For the text-containing cell, return its midpoint in [x, y] coordinate format. 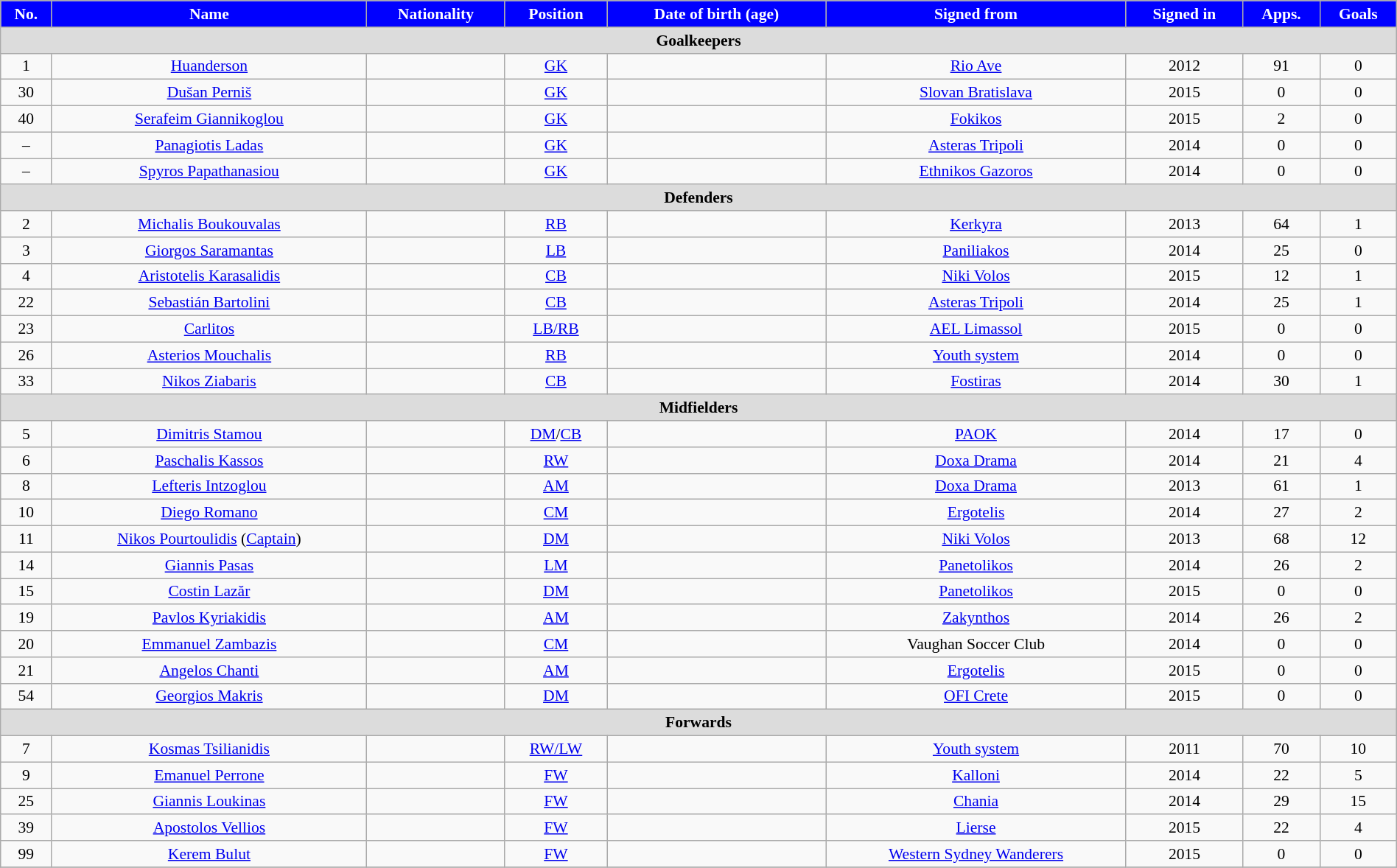
PAOK [976, 434]
20 [27, 644]
Fostiras [976, 382]
Spyros Papathanasiou [209, 172]
Serafeim Giannikoglou [209, 119]
Nikos Ziabaris [209, 382]
Giannis Loukinas [209, 802]
Signed from [976, 14]
27 [1282, 513]
AEL Limassol [976, 329]
Chania [976, 802]
91 [1282, 66]
Huanderson [209, 66]
23 [27, 329]
Ethnikos Gazoros [976, 172]
29 [1282, 802]
Pavlos Kyriakidis [209, 618]
3 [27, 251]
Emanuel Perrone [209, 775]
Michalis Boukouvalas [209, 224]
Kalloni [976, 775]
Paschalis Kassos [209, 461]
Zakynthos [976, 618]
Kerem Bulut [209, 854]
Giannis Pasas [209, 565]
Date of birth (age) [716, 14]
Kerkyra [976, 224]
Carlitos [209, 329]
2012 [1184, 66]
99 [27, 854]
OFI Crete [976, 696]
Dušan Perniš [209, 93]
7 [27, 749]
Vaughan Soccer Club [976, 644]
Name [209, 14]
39 [27, 828]
Giorgos Saramantas [209, 251]
Dimitris Stamou [209, 434]
70 [1282, 749]
14 [27, 565]
Sebastián Bartolini [209, 303]
Panagiotis Ladas [209, 145]
Asterios Mouchalis [209, 355]
33 [27, 382]
Western Sydney Wanderers [976, 854]
Slovan Bratislava [976, 93]
Nationality [436, 14]
17 [1282, 434]
64 [1282, 224]
68 [1282, 539]
Position [556, 14]
Midfielders [698, 408]
LM [556, 565]
Emmanuel Zambazis [209, 644]
LB [556, 251]
Nikos Pourtoulidis (Captain) [209, 539]
Angelos Chanti [209, 671]
Aristotelis Karasalidis [209, 276]
Goalkeepers [698, 41]
Apostolos Vellios [209, 828]
Lefteris Intzoglou [209, 486]
Goals [1358, 14]
19 [27, 618]
Costin Lazăr [209, 592]
6 [27, 461]
54 [27, 696]
Rio Ave [976, 66]
Lierse [976, 828]
Diego Romano [209, 513]
8 [27, 486]
LB/RB [556, 329]
61 [1282, 486]
Kosmas Tsilianidis [209, 749]
Georgios Makris [209, 696]
Signed in [1184, 14]
RW/LW [556, 749]
Defenders [698, 198]
Fokikos [976, 119]
DM/CB [556, 434]
2011 [1184, 749]
Paniliakos [976, 251]
Forwards [698, 723]
Apps. [1282, 14]
9 [27, 775]
40 [27, 119]
No. [27, 14]
11 [27, 539]
RW [556, 461]
